Locate the cell with the specified text and output its [X, Y] center coordinate. 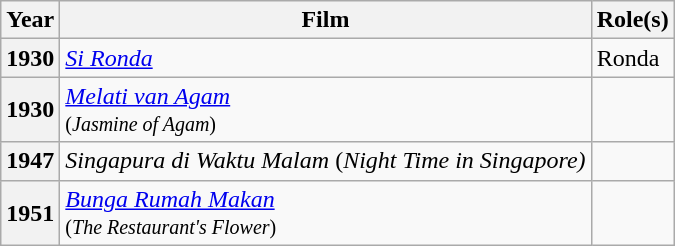
Role(s) [632, 20]
Year [30, 20]
Ronda [632, 58]
1947 [30, 161]
1951 [30, 212]
Singapura di Waktu Malam (Night Time in Singapore) [326, 161]
Bunga Rumah Makan(The Restaurant's Flower) [326, 212]
Si Ronda [326, 58]
Melati van Agam(Jasmine of Agam) [326, 110]
Film [326, 20]
